Return the (x, y) coordinate for the center point of the cell that contains the specified text.  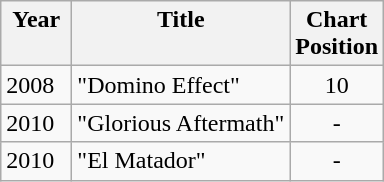
Year (36, 34)
10 (337, 85)
"Domino Effect" (181, 85)
"El Matador" (181, 161)
Chart Position (337, 34)
Title (181, 34)
"Glorious Aftermath" (181, 123)
2008 (36, 85)
